Pinpoint the cell where the given text exists, returning its [X, Y] midpoint coordinate. 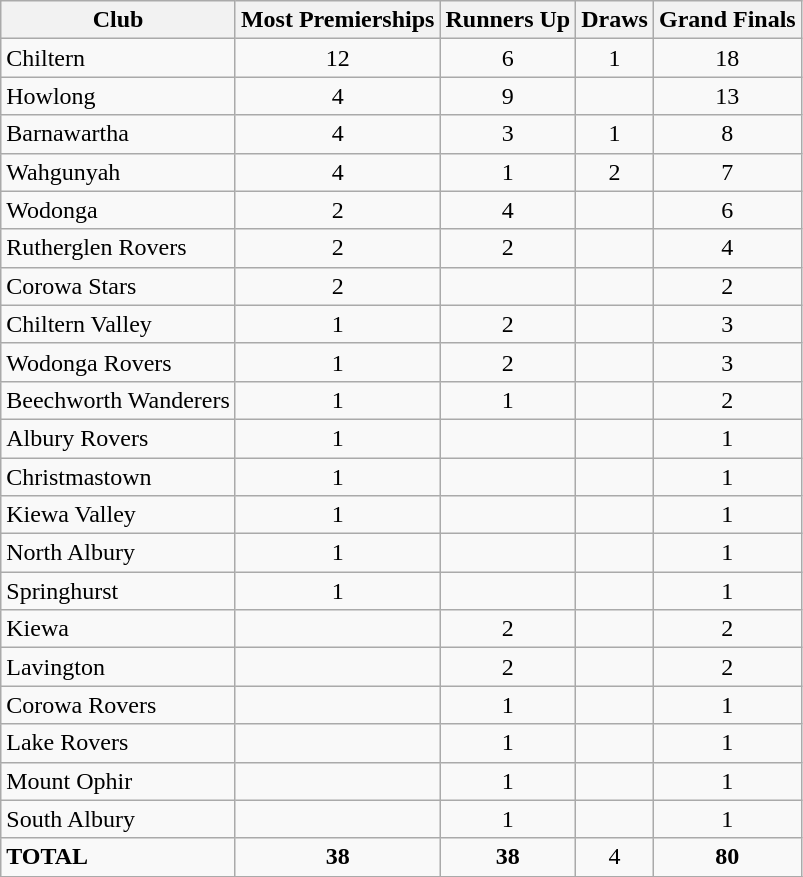
Mount Ophir [118, 781]
Rutherglen Rovers [118, 248]
Beechworth Wanderers [118, 400]
Grand Finals [727, 20]
Wahgunyah [118, 172]
12 [338, 58]
Corowa Stars [118, 286]
Lake Rovers [118, 743]
Chiltern [118, 58]
Chiltern Valley [118, 324]
13 [727, 96]
18 [727, 58]
North Albury [118, 553]
Wodonga [118, 210]
80 [727, 857]
Kiewa Valley [118, 515]
Barnawartha [118, 134]
Springhurst [118, 591]
Albury Rovers [118, 438]
8 [727, 134]
Howlong [118, 96]
Most Premierships [338, 20]
Corowa Rovers [118, 705]
Lavington [118, 667]
Christmastown [118, 477]
Runners Up [508, 20]
South Albury [118, 819]
Club [118, 20]
7 [727, 172]
Draws [615, 20]
Kiewa [118, 629]
9 [508, 96]
TOTAL [118, 857]
Wodonga Rovers [118, 362]
